Capture the cell that displays the provided text and extract its [x, y] central coordinate. 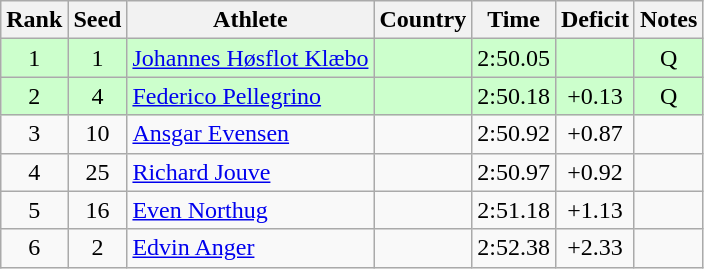
Country [423, 20]
+0.87 [594, 134]
2:52.38 [514, 248]
+0.92 [594, 172]
Johannes Høsflot Klæbo [250, 58]
Even Northug [250, 210]
Time [514, 20]
6 [34, 248]
2:51.18 [514, 210]
+2.33 [594, 248]
Ansgar Evensen [250, 134]
+1.13 [594, 210]
+0.13 [594, 96]
10 [98, 134]
5 [34, 210]
Athlete [250, 20]
3 [34, 134]
2:50.18 [514, 96]
Seed [98, 20]
2:50.05 [514, 58]
Deficit [594, 20]
25 [98, 172]
16 [98, 210]
2:50.97 [514, 172]
Rank [34, 20]
Federico Pellegrino [250, 96]
Richard Jouve [250, 172]
Notes [668, 20]
Edvin Anger [250, 248]
2:50.92 [514, 134]
